Provide the (X, Y) coordinate of the cell's center where the given text is located.  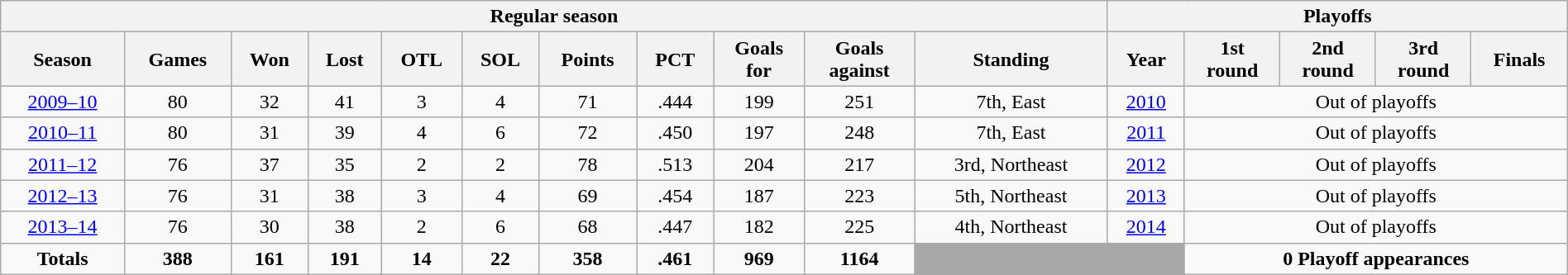
197 (759, 133)
.454 (675, 196)
1stround (1232, 59)
223 (860, 196)
Games (177, 59)
Finals (1519, 59)
3rdround (1423, 59)
4th, Northeast (1011, 227)
225 (860, 227)
78 (587, 164)
32 (270, 102)
SOL (500, 59)
Goalsfor (759, 59)
217 (860, 164)
1164 (860, 258)
2013 (1146, 196)
71 (587, 102)
182 (759, 227)
69 (587, 196)
191 (344, 258)
Goalsagainst (860, 59)
2014 (1146, 227)
2010–11 (63, 133)
248 (860, 133)
187 (759, 196)
Season (63, 59)
Points (587, 59)
2011–12 (63, 164)
41 (344, 102)
Totals (63, 258)
14 (422, 258)
2011 (1146, 133)
Won (270, 59)
204 (759, 164)
161 (270, 258)
0 Playoff appearances (1376, 258)
199 (759, 102)
2012 (1146, 164)
Standing (1011, 59)
.513 (675, 164)
68 (587, 227)
Playoffs (1337, 17)
OTL (422, 59)
388 (177, 258)
3rd, Northeast (1011, 164)
Lost (344, 59)
2012–13 (63, 196)
30 (270, 227)
.444 (675, 102)
2013–14 (63, 227)
72 (587, 133)
PCT (675, 59)
969 (759, 258)
37 (270, 164)
.447 (675, 227)
2010 (1146, 102)
2009–10 (63, 102)
22 (500, 258)
2ndround (1328, 59)
5th, Northeast (1011, 196)
39 (344, 133)
.461 (675, 258)
Year (1146, 59)
251 (860, 102)
Regular season (554, 17)
358 (587, 258)
35 (344, 164)
.450 (675, 133)
